Detect which cell encompasses the target text, then output its (X, Y) center coordinate. 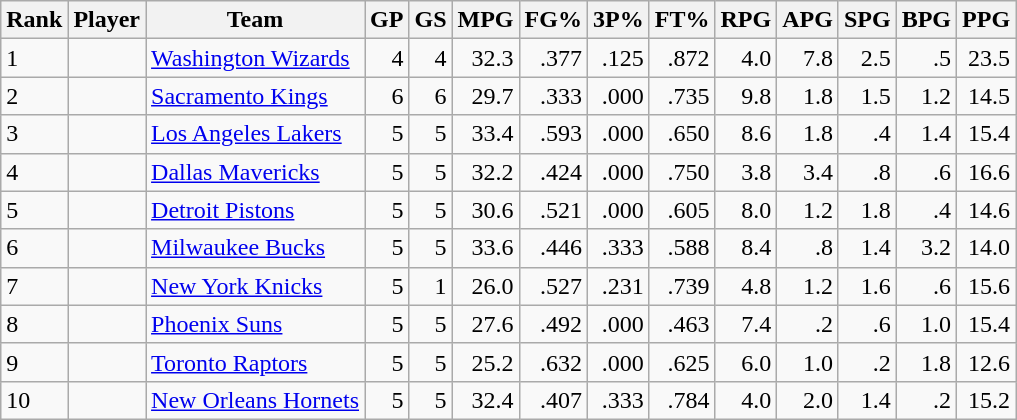
2.0 (808, 400)
.125 (618, 58)
.735 (682, 96)
3.2 (926, 248)
Rank (34, 20)
30.6 (486, 210)
.5 (926, 58)
.605 (682, 210)
New Orleans Hornets (256, 400)
PPG (986, 20)
14.0 (986, 248)
.739 (682, 286)
.424 (553, 172)
32.4 (486, 400)
3P% (618, 20)
.588 (682, 248)
8.6 (746, 134)
New York Knicks (256, 286)
4.8 (746, 286)
8.4 (746, 248)
.527 (553, 286)
3 (34, 134)
25.2 (486, 362)
.407 (553, 400)
16.6 (986, 172)
3.8 (746, 172)
29.7 (486, 96)
27.6 (486, 324)
7.4 (746, 324)
.377 (553, 58)
23.5 (986, 58)
8 (34, 324)
1.5 (867, 96)
.784 (682, 400)
BPG (926, 20)
14.5 (986, 96)
7.8 (808, 58)
Milwaukee Bucks (256, 248)
Los Angeles Lakers (256, 134)
SPG (867, 20)
15.2 (986, 400)
Player (107, 20)
32.2 (486, 172)
Detroit Pistons (256, 210)
9 (34, 362)
.231 (618, 286)
26.0 (486, 286)
Toronto Raptors (256, 362)
33.4 (486, 134)
7 (34, 286)
RPG (746, 20)
APG (808, 20)
FT% (682, 20)
Team (256, 20)
6.0 (746, 362)
MPG (486, 20)
.521 (553, 210)
2 (34, 96)
.446 (553, 248)
Phoenix Suns (256, 324)
12.6 (986, 362)
8.0 (746, 210)
.650 (682, 134)
Sacramento Kings (256, 96)
10 (34, 400)
33.6 (486, 248)
9.8 (746, 96)
2.5 (867, 58)
.750 (682, 172)
GS (430, 20)
.492 (553, 324)
.872 (682, 58)
1.6 (867, 286)
FG% (553, 20)
3.4 (808, 172)
GP (387, 20)
Dallas Mavericks (256, 172)
Washington Wizards (256, 58)
.625 (682, 362)
.632 (553, 362)
15.6 (986, 286)
.593 (553, 134)
.463 (682, 324)
32.3 (486, 58)
14.6 (986, 210)
